Output the [X, Y] coordinate of the center of the cell containing the given text.  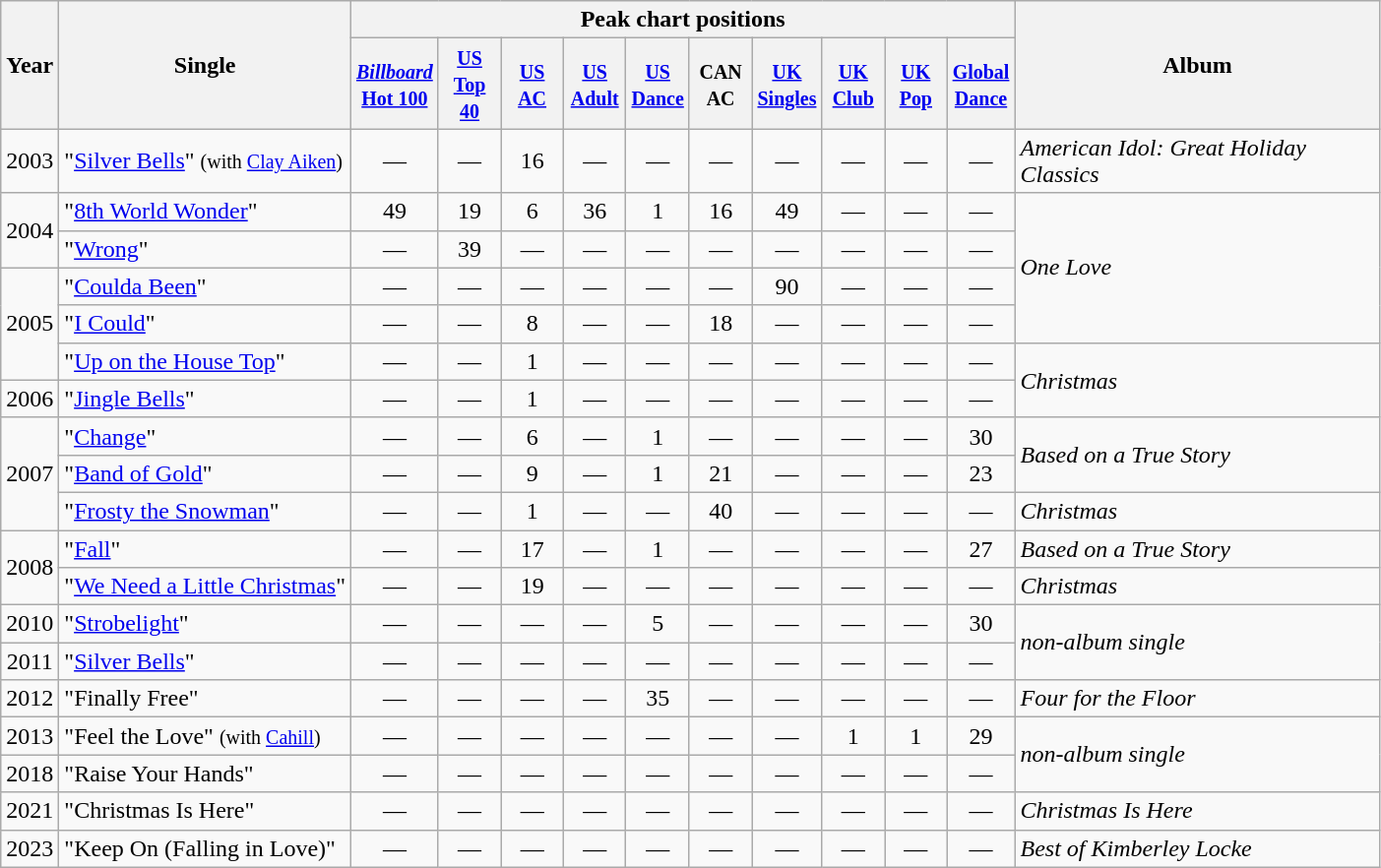
CAN AC [721, 84]
Year [30, 65]
2007 [30, 473]
"Wrong" [205, 249]
Four for the Floor [1197, 699]
"Keep On (Falling in Love)" [205, 848]
21 [721, 473]
2003 [30, 161]
"Change" [205, 436]
39 [470, 249]
"Jingle Bells" [205, 399]
"Strobelight" [205, 624]
"Christmas Is Here" [205, 811]
Peak chart positions [682, 20]
UK Singles [787, 84]
40 [721, 511]
UK Pop [916, 84]
27 [980, 548]
"Raise Your Hands" [205, 774]
9 [533, 473]
US AC [533, 84]
"8th World Wonder" [205, 212]
"Up on the House Top" [205, 361]
Album [1197, 65]
36 [595, 212]
American Idol: Great Holiday Classics [1197, 161]
2021 [30, 811]
2010 [30, 624]
US Adult [595, 84]
One Love [1197, 268]
"I Could" [205, 324]
"Frosty the Snowman" [205, 511]
2008 [30, 567]
2005 [30, 324]
5 [658, 624]
US Dance [658, 84]
"We Need a Little Christmas" [205, 587]
18 [721, 324]
"Silver Bells" (with Clay Aiken) [205, 161]
8 [533, 324]
"Finally Free" [205, 699]
2012 [30, 699]
29 [980, 736]
23 [980, 473]
"Fall" [205, 548]
2018 [30, 774]
"Silver Bells" [205, 661]
"Coulda Been" [205, 286]
2011 [30, 661]
17 [533, 548]
2006 [30, 399]
Global Dance [980, 84]
90 [787, 286]
2013 [30, 736]
35 [658, 699]
US Top 40 [470, 84]
2023 [30, 848]
Single [205, 65]
Billboard Hot 100 [394, 84]
Best of Kimberley Locke [1197, 848]
"Band of Gold" [205, 473]
UK Club [853, 84]
"Feel the Love" (with Cahill) [205, 736]
2004 [30, 230]
Christmas Is Here [1197, 811]
